Detect which cell encompasses the target text, then output its [x, y] center coordinate. 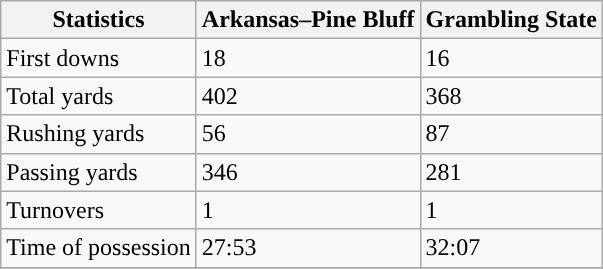
Time of possession [99, 248]
Rushing yards [99, 134]
16 [511, 58]
Total yards [99, 96]
First downs [99, 58]
18 [308, 58]
346 [308, 172]
Grambling State [511, 20]
Arkansas–Pine Bluff [308, 20]
56 [308, 134]
Passing yards [99, 172]
402 [308, 96]
368 [511, 96]
87 [511, 134]
32:07 [511, 248]
281 [511, 172]
Turnovers [99, 210]
Statistics [99, 20]
27:53 [308, 248]
